Detect which cell encompasses the target text, then output its (x, y) center coordinate. 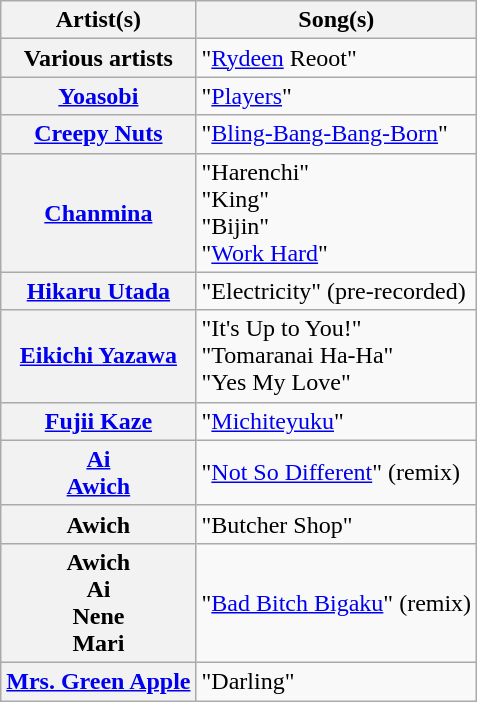
Hikaru Utada (98, 291)
"Butcher Shop" (336, 524)
Eikichi Yazawa (98, 356)
"Harenchi""King""Bijin""Work Hard" (336, 212)
Artist(s) (98, 20)
Chanmina (98, 212)
"It's Up to You!""Tomaranai Ha-Ha""Yes My Love" (336, 356)
Song(s) (336, 20)
Creepy Nuts (98, 134)
Yoasobi (98, 96)
AwichAiNeneMari (98, 602)
AiAwich (98, 472)
"Players" (336, 96)
Awich (98, 524)
"Bling-Bang-Bang-Born" (336, 134)
Various artists (98, 58)
"Michiteyuku" (336, 421)
"Darling" (336, 681)
"Rydeen Reoot" (336, 58)
Fujii Kaze (98, 421)
Mrs. Green Apple (98, 681)
"Not So Different" (remix) (336, 472)
"Electricity" (pre-recorded) (336, 291)
"Bad Bitch Bigaku" (remix) (336, 602)
